Identify which cell holds the provided text, then report its (X, Y) central coordinate. 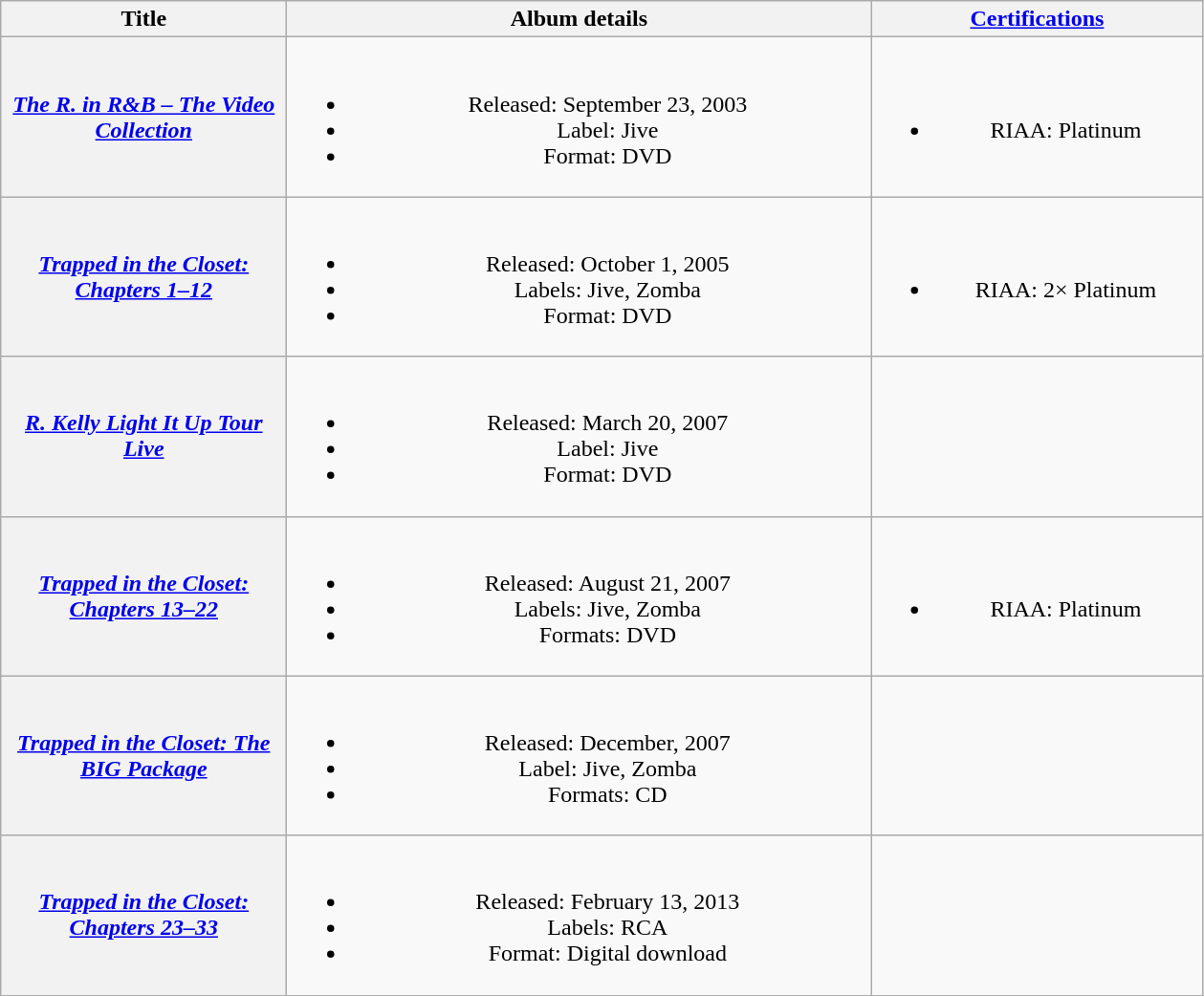
Trapped in the Closet: The BIG Package (143, 755)
R. Kelly Light It Up Tour Live (143, 436)
Trapped in the Closet: Chapters 13–22 (143, 596)
Released: October 1, 2005Labels: Jive, ZombaFormat: DVD (580, 277)
The R. in R&B – The Video Collection (143, 117)
Released: December, 2007Label: Jive, ZombaFormats: CD (580, 755)
Released: August 21, 2007Labels: Jive, ZombaFormats: DVD (580, 596)
Released: February 13, 2013Labels: RCAFormat: Digital download (580, 916)
Released: March 20, 2007Label: JiveFormat: DVD (580, 436)
Title (143, 19)
Certifications (1037, 19)
RIAA: 2× Platinum (1037, 277)
Trapped in the Closet: Chapters 23–33 (143, 916)
Trapped in the Closet: Chapters 1–12 (143, 277)
Released: September 23, 2003Label: JiveFormat: DVD (580, 117)
Album details (580, 19)
